Scan for the cell matching the given text and deliver its [x, y] coordinate at center. 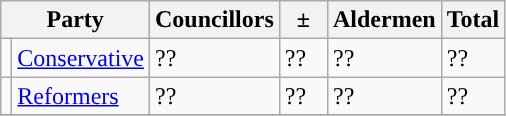
± [303, 20]
Party [76, 20]
Reformers [81, 96]
Total [473, 20]
Aldermen [384, 20]
Conservative [81, 58]
Councillors [215, 20]
